Detect which cell encompasses the target text, then output its (X, Y) center coordinate. 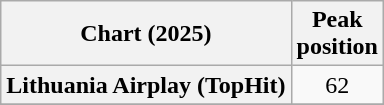
62 (337, 85)
Peakposition (337, 34)
Lithuania Airplay (TopHit) (146, 85)
Chart (2025) (146, 34)
